Determine the (x, y) coordinate at the center of the cell enclosing the given text.  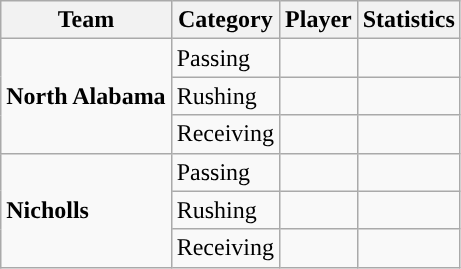
Nicholls (86, 210)
Team (86, 20)
Category (225, 20)
North Alabama (86, 96)
Player (319, 20)
Statistics (408, 20)
